Pinpoint the cell where the given text exists, returning its (x, y) midpoint coordinate. 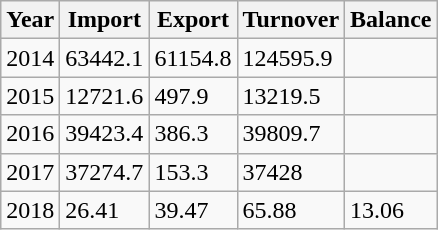
26.41 (104, 210)
39423.4 (104, 134)
12721.6 (104, 96)
65.88 (291, 210)
13219.5 (291, 96)
13.06 (391, 210)
Import (104, 20)
37274.7 (104, 172)
386.3 (193, 134)
61154.8 (193, 58)
497.9 (193, 96)
124595.9 (291, 58)
Export (193, 20)
Year (30, 20)
2016 (30, 134)
Turnover (291, 20)
2015 (30, 96)
153.3 (193, 172)
39809.7 (291, 134)
Balance (391, 20)
39.47 (193, 210)
37428 (291, 172)
63442.1 (104, 58)
2014 (30, 58)
2018 (30, 210)
2017 (30, 172)
